Pinpoint the cell where the given text exists, returning its (X, Y) midpoint coordinate. 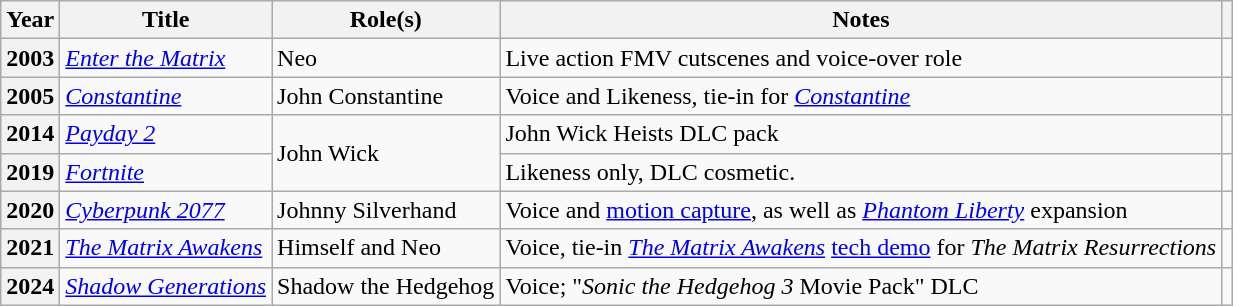
Fortnite (166, 172)
2019 (30, 172)
Johnny Silverhand (386, 210)
Voice and Likeness, tie-in for Constantine (861, 96)
John Constantine (386, 96)
2024 (30, 286)
Voice; "Sonic the Hedgehog 3 Movie Pack" DLC (861, 286)
Voice, tie-in The Matrix Awakens tech demo for The Matrix Resurrections (861, 248)
Payday 2 (166, 134)
Shadow Generations (166, 286)
Enter the Matrix (166, 58)
Voice and motion capture, as well as Phantom Liberty expansion (861, 210)
Title (166, 20)
The Matrix Awakens (166, 248)
Likeness only, DLC cosmetic. (861, 172)
John Wick (386, 153)
Year (30, 20)
Shadow the Hedgehog (386, 286)
2014 (30, 134)
2020 (30, 210)
Himself and Neo (386, 248)
Notes (861, 20)
2021 (30, 248)
Constantine (166, 96)
John Wick Heists DLC pack (861, 134)
Role(s) (386, 20)
Cyberpunk 2077 (166, 210)
2005 (30, 96)
2003 (30, 58)
Neo (386, 58)
Live action FMV cutscenes and voice-over role (861, 58)
